Identify which cell holds the provided text, then report its (x, y) central coordinate. 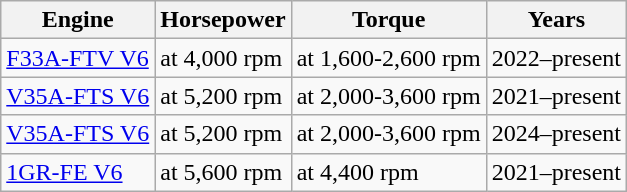
at 4,400 rpm (388, 172)
Engine (78, 20)
2024–present (556, 134)
Torque (388, 20)
Years (556, 20)
at 5,600 rpm (223, 172)
Horsepower (223, 20)
2022–present (556, 58)
at 4,000 rpm (223, 58)
at 1,600-2,600 rpm (388, 58)
F33A-FTV V6 (78, 58)
1GR-FE V6 (78, 172)
